Output the (x, y) coordinate of the center of the cell containing the given text.  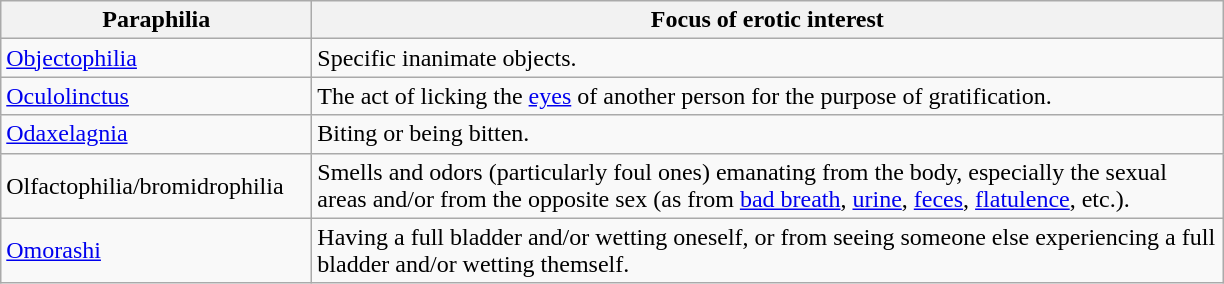
Olfactophilia/bromidrophilia (156, 186)
The act of licking the eyes of another person for the purpose of gratification. (768, 96)
Biting or being bitten. (768, 134)
Oculolinctus (156, 96)
Odaxelagnia (156, 134)
Having a full bladder and/or wetting oneself, or from seeing someone else experiencing a full bladder and/or wetting themself. (768, 250)
Specific inanimate objects. (768, 58)
Objectophilia (156, 58)
Paraphilia (156, 20)
Omorashi (156, 250)
Focus of erotic interest (768, 20)
